Pinpoint the cell where the given text exists, returning its (X, Y) midpoint coordinate. 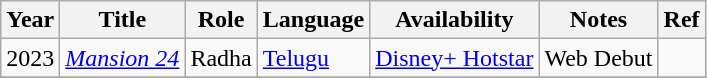
Notes (598, 20)
Year (30, 20)
Web Debut (598, 58)
Role (221, 20)
Availability (454, 20)
Ref (682, 20)
Language (313, 20)
2023 (30, 58)
Title (122, 20)
Telugu (313, 58)
Disney+ Hotstar (454, 58)
Mansion 24 (122, 58)
Radha (221, 58)
